Capture the cell that displays the provided text and extract its (x, y) central coordinate. 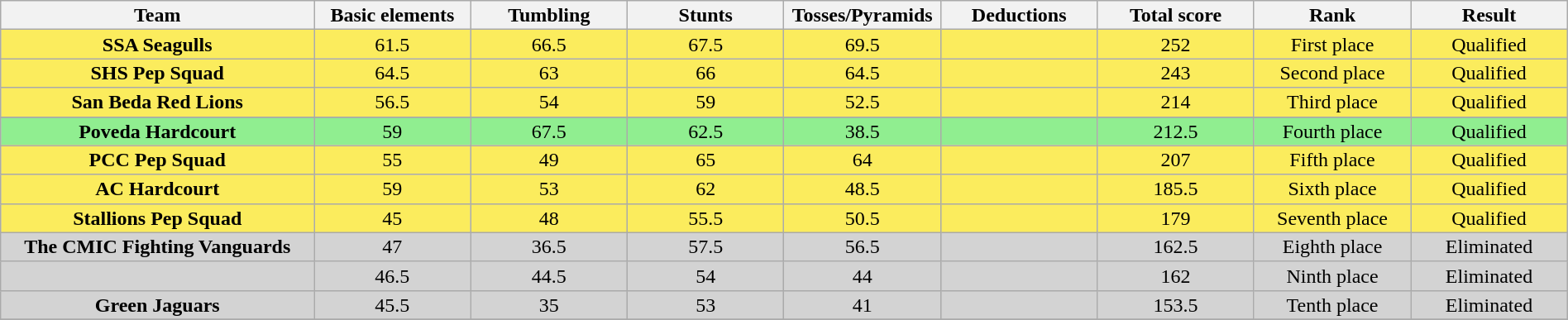
Green Jaguars (157, 304)
36.5 (549, 246)
Sixth place (1331, 189)
Rank (1331, 15)
62.5 (706, 131)
61.5 (392, 45)
Fifth place (1331, 160)
Stunts (706, 15)
162 (1176, 276)
SSA Seagulls (157, 45)
48.5 (862, 189)
64 (862, 160)
207 (1176, 160)
Team (157, 15)
45 (392, 218)
55 (392, 160)
65 (706, 160)
Tosses/Pyramids (862, 15)
Total score (1176, 15)
48 (549, 218)
Result (1489, 15)
49 (549, 160)
Tenth place (1331, 304)
San Beda Red Lions (157, 103)
62 (706, 189)
First place (1331, 45)
57.5 (706, 246)
47 (392, 246)
214 (1176, 103)
66.5 (549, 45)
55.5 (706, 218)
252 (1176, 45)
212.5 (1176, 131)
Ninth place (1331, 276)
Tumbling (549, 15)
38.5 (862, 131)
Poveda Hardcourt (157, 131)
Stallions Pep Squad (157, 218)
66 (706, 73)
Basic elements (392, 15)
PCC Pep Squad (157, 160)
69.5 (862, 45)
SHS Pep Squad (157, 73)
52.5 (862, 103)
46.5 (392, 276)
Fourth place (1331, 131)
44 (862, 276)
AC Hardcourt (157, 189)
The CMIC Fighting Vanguards (157, 246)
41 (862, 304)
153.5 (1176, 304)
44.5 (549, 276)
35 (549, 304)
63 (549, 73)
Third place (1331, 103)
Seventh place (1331, 218)
50.5 (862, 218)
179 (1176, 218)
Second place (1331, 73)
162.5 (1176, 246)
45.5 (392, 304)
243 (1176, 73)
Deductions (1019, 15)
Eighth place (1331, 246)
185.5 (1176, 189)
